Output the [x, y] coordinate of the center of the cell containing the given text.  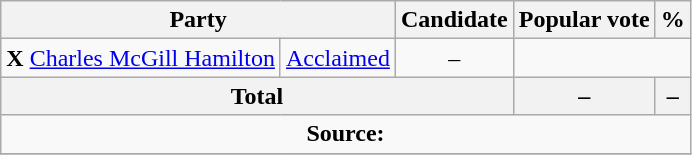
Total [257, 96]
Popular vote [584, 20]
Acclaimed [338, 58]
Source: [346, 134]
X Charles McGill Hamilton [141, 58]
Candidate [454, 20]
% [672, 20]
Party [198, 20]
